Output the (X, Y) coordinate of the center of the cell containing the given text.  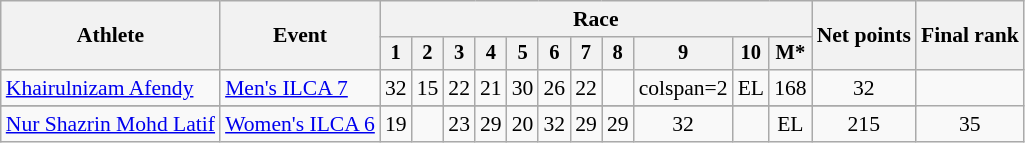
Khairulnizam Afendy (110, 88)
168 (790, 88)
4 (491, 54)
21 (491, 88)
colspan=2 (684, 88)
26 (554, 88)
9 (684, 54)
Race (596, 19)
Event (300, 36)
35 (970, 124)
2 (428, 54)
30 (523, 88)
20 (523, 124)
Nur Shazrin Mohd Latif (110, 124)
6 (554, 54)
Final rank (970, 36)
5 (523, 54)
Athlete (110, 36)
8 (618, 54)
23 (459, 124)
19 (396, 124)
3 (459, 54)
1 (396, 54)
Net points (864, 36)
M* (790, 54)
215 (864, 124)
Women's ILCA 6 (300, 124)
15 (428, 88)
10 (752, 54)
Men's ILCA 7 (300, 88)
7 (586, 54)
